Capture the cell that displays the provided text and extract its (X, Y) central coordinate. 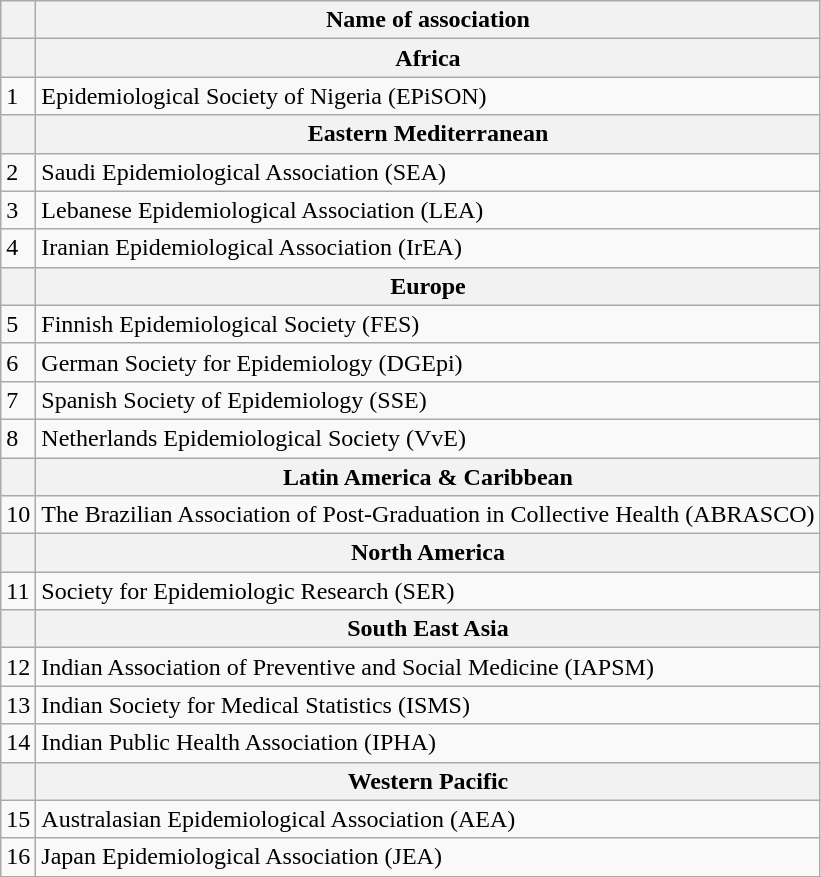
4 (18, 248)
The Brazilian Association of Post-Graduation in Collective Health (ABRASCO) (428, 515)
13 (18, 705)
Netherlands Epidemiological Society (VvE) (428, 438)
Iranian Epidemiological Association (IrEA) (428, 248)
7 (18, 400)
10 (18, 515)
Eastern Mediterranean (428, 134)
Japan Epidemiological Association (JEA) (428, 857)
11 (18, 591)
8 (18, 438)
Indian Public Health Association (IPHA) (428, 743)
2 (18, 172)
Name of association (428, 20)
Africa (428, 58)
Epidemiological Society of Nigeria (EPiSON) (428, 96)
15 (18, 819)
6 (18, 362)
Saudi Epidemiological Association (SEA) (428, 172)
Indian Society for Medical Statistics (ISMS) (428, 705)
North America (428, 553)
Latin America & Caribbean (428, 477)
South East Asia (428, 629)
Australasian Epidemiological Association (AEA) (428, 819)
Indian Association of Preventive and Social Medicine (IAPSM) (428, 667)
Europe (428, 286)
Society for Epidemiologic Research (SER) (428, 591)
16 (18, 857)
3 (18, 210)
Western Pacific (428, 781)
Lebanese Epidemiological Association (LEA) (428, 210)
14 (18, 743)
Finnish Epidemiological Society (FES) (428, 324)
5 (18, 324)
12 (18, 667)
German Society for Epidemiology (DGEpi) (428, 362)
1 (18, 96)
Spanish Society of Epidemiology (SSE) (428, 400)
